Capture the cell that displays the provided text and extract its (X, Y) central coordinate. 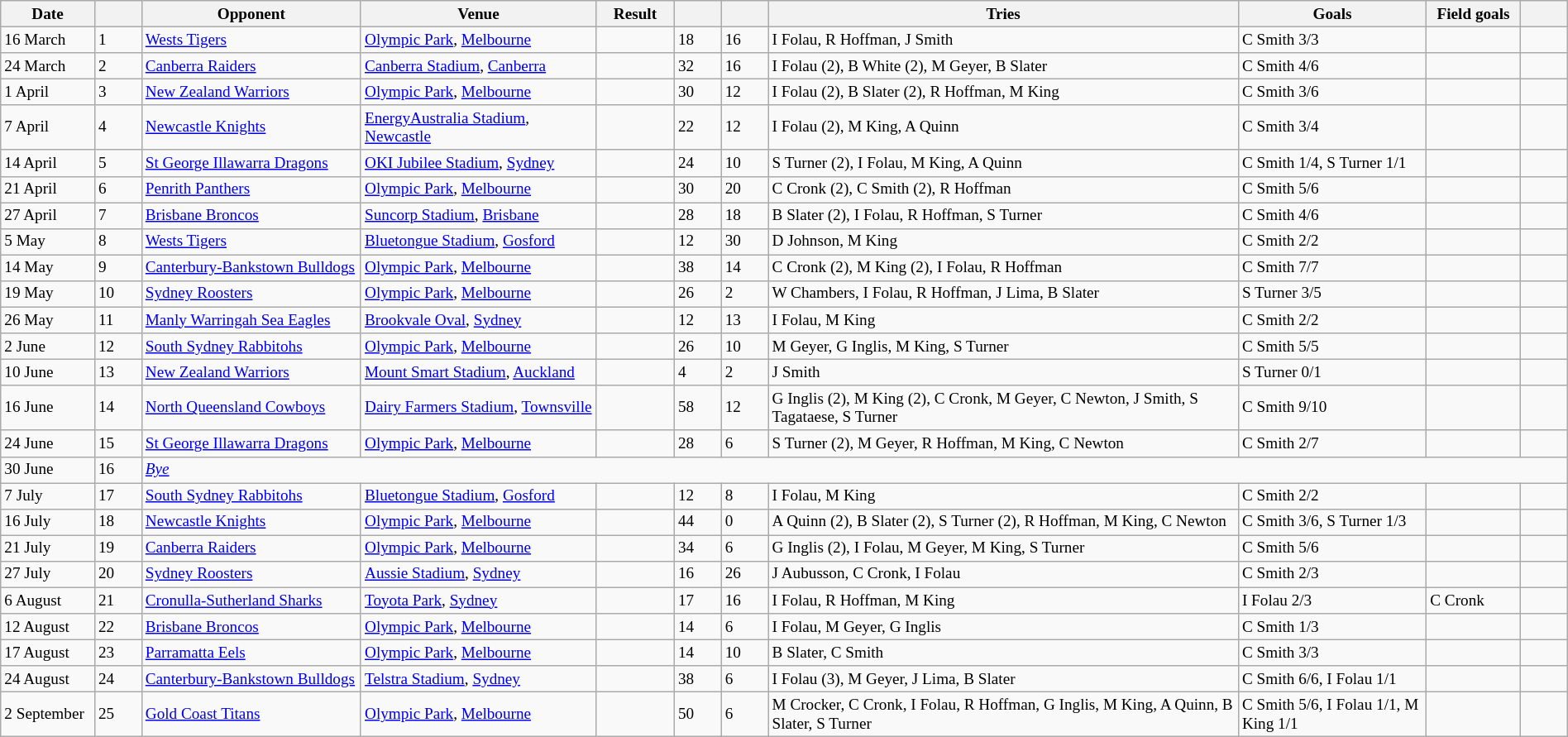
I Folau (3), M Geyer, J Lima, B Slater (1003, 679)
15 (117, 443)
24 June (48, 443)
7 (117, 216)
Toyota Park, Sydney (478, 601)
26 May (48, 320)
D Johnson, M King (1003, 242)
C Cronk (2), M King (2), I Folau, R Hoffman (1003, 268)
I Folau (2), B Slater (2), R Hoffman, M King (1003, 92)
M Geyer, G Inglis, M King, S Turner (1003, 347)
I Folau, R Hoffman, J Smith (1003, 40)
21 April (48, 189)
Manly Warringah Sea Eagles (251, 320)
S Turner (2), M Geyer, R Hoffman, M King, C Newton (1003, 443)
21 July (48, 548)
C Smith 5/5 (1331, 347)
16 June (48, 408)
North Queensland Cowboys (251, 408)
44 (698, 522)
32 (698, 66)
J Aubusson, C Cronk, I Folau (1003, 574)
Telstra Stadium, Sydney (478, 679)
30 June (48, 470)
A Quinn (2), B Slater (2), S Turner (2), R Hoffman, M King, C Newton (1003, 522)
17 August (48, 653)
B Slater, C Smith (1003, 653)
M Crocker, C Cronk, I Folau, R Hoffman, G Inglis, M King, A Quinn, B Slater, S Turner (1003, 715)
34 (698, 548)
16 March (48, 40)
Result (635, 14)
14 May (48, 268)
Aussie Stadium, Sydney (478, 574)
C Smith 1/4, S Turner 1/1 (1331, 163)
I Folau 2/3 (1331, 601)
G Inglis (2), I Folau, M Geyer, M King, S Turner (1003, 548)
I Folau (2), B White (2), M Geyer, B Slater (1003, 66)
Date (48, 14)
Parramatta Eels (251, 653)
I Folau (2), M King, A Quinn (1003, 127)
J Smith (1003, 372)
Goals (1331, 14)
27 April (48, 216)
21 (117, 601)
Field goals (1474, 14)
Gold Coast Titans (251, 715)
5 May (48, 242)
24 August (48, 679)
C Smith 7/7 (1331, 268)
C Smith 1/3 (1331, 627)
C Smith 6/6, I Folau 1/1 (1331, 679)
Opponent (251, 14)
Mount Smart Stadium, Auckland (478, 372)
Bye (854, 470)
Dairy Farmers Stadium, Townsville (478, 408)
Venue (478, 14)
S Turner 3/5 (1331, 294)
27 July (48, 574)
Cronulla-Sutherland Sharks (251, 601)
11 (117, 320)
S Turner (2), I Folau, M King, A Quinn (1003, 163)
7 July (48, 495)
C Smith 3/4 (1331, 127)
C Smith 9/10 (1331, 408)
9 (117, 268)
50 (698, 715)
1 April (48, 92)
3 (117, 92)
G Inglis (2), M King (2), C Cronk, M Geyer, C Newton, J Smith, S Tagataese, S Turner (1003, 408)
Penrith Panthers (251, 189)
Suncorp Stadium, Brisbane (478, 216)
23 (117, 653)
C Smith 3/6 (1331, 92)
C Smith 2/3 (1331, 574)
C Smith 5/6, I Folau 1/1, M King 1/1 (1331, 715)
Tries (1003, 14)
16 July (48, 522)
I Folau, R Hoffman, M King (1003, 601)
2 September (48, 715)
25 (117, 715)
10 June (48, 372)
5 (117, 163)
7 April (48, 127)
Brookvale Oval, Sydney (478, 320)
1 (117, 40)
B Slater (2), I Folau, R Hoffman, S Turner (1003, 216)
S Turner 0/1 (1331, 372)
OKI Jubilee Stadium, Sydney (478, 163)
C Cronk (1474, 601)
Canberra Stadium, Canberra (478, 66)
19 May (48, 294)
6 August (48, 601)
0 (744, 522)
C Smith 2/7 (1331, 443)
14 April (48, 163)
C Smith 3/6, S Turner 1/3 (1331, 522)
19 (117, 548)
W Chambers, I Folau, R Hoffman, J Lima, B Slater (1003, 294)
EnergyAustralia Stadium, Newcastle (478, 127)
24 March (48, 66)
58 (698, 408)
12 August (48, 627)
2 June (48, 347)
C Cronk (2), C Smith (2), R Hoffman (1003, 189)
I Folau, M Geyer, G Inglis (1003, 627)
